Find where the given text appears and provide that cell's center as [X, Y] coordinate. 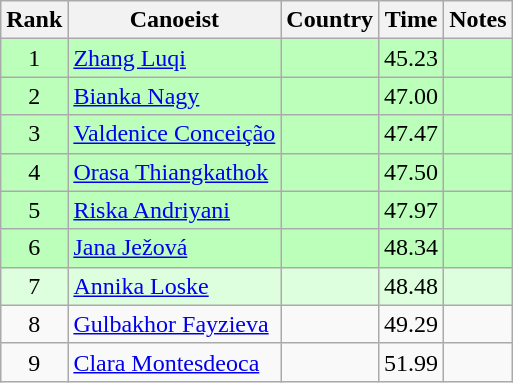
Clara Montesdeoca [174, 362]
45.23 [412, 58]
Time [412, 20]
Riska Andriyani [174, 210]
1 [34, 58]
48.34 [412, 248]
Rank [34, 20]
6 [34, 248]
Canoeist [174, 20]
Jana Ježová [174, 248]
47.50 [412, 172]
Country [330, 20]
Notes [478, 20]
9 [34, 362]
49.29 [412, 324]
Orasa Thiangkathok [174, 172]
Annika Loske [174, 286]
47.47 [412, 134]
Zhang Luqi [174, 58]
Bianka Nagy [174, 96]
51.99 [412, 362]
5 [34, 210]
48.48 [412, 286]
7 [34, 286]
4 [34, 172]
2 [34, 96]
Gulbakhor Fayzieva [174, 324]
8 [34, 324]
3 [34, 134]
Valdenice Conceição [174, 134]
47.97 [412, 210]
47.00 [412, 96]
